Return (x, y) of the center of cell containing provided text 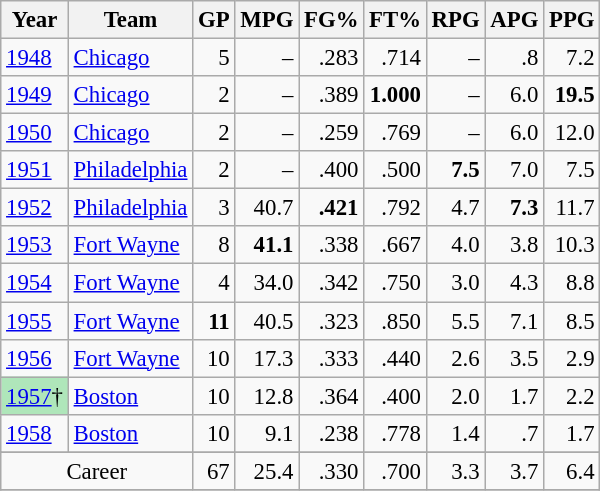
1951 (35, 170)
.330 (332, 471)
7.3 (514, 208)
.238 (332, 433)
4.0 (456, 245)
.769 (396, 133)
4 (214, 283)
1.000 (396, 95)
APG (514, 20)
.500 (396, 170)
2.2 (572, 396)
1953 (35, 245)
.364 (332, 396)
PPG (572, 20)
.342 (332, 283)
Career (97, 471)
1.4 (456, 433)
41.1 (267, 245)
3.0 (456, 283)
.7 (514, 433)
12.8 (267, 396)
FT% (396, 20)
8.8 (572, 283)
2.9 (572, 358)
.421 (332, 208)
9.1 (267, 433)
1954 (35, 283)
Team (130, 20)
2.6 (456, 358)
5 (214, 58)
4.7 (456, 208)
.333 (332, 358)
1949 (35, 95)
.792 (396, 208)
1948 (35, 58)
MPG (267, 20)
.850 (396, 321)
7.1 (514, 321)
40.7 (267, 208)
7.2 (572, 58)
.323 (332, 321)
3.3 (456, 471)
67 (214, 471)
.750 (396, 283)
8.5 (572, 321)
6.4 (572, 471)
17.3 (267, 358)
11.7 (572, 208)
40.5 (267, 321)
GP (214, 20)
19.5 (572, 95)
3.8 (514, 245)
7.0 (514, 170)
10.3 (572, 245)
.283 (332, 58)
3.7 (514, 471)
4.3 (514, 283)
1956 (35, 358)
.700 (396, 471)
.8 (514, 58)
1958 (35, 433)
.667 (396, 245)
1952 (35, 208)
11 (214, 321)
.714 (396, 58)
FG% (332, 20)
12.0 (572, 133)
.259 (332, 133)
34.0 (267, 283)
.389 (332, 95)
Year (35, 20)
1957† (35, 396)
1955 (35, 321)
.778 (396, 433)
1950 (35, 133)
.440 (396, 358)
2.0 (456, 396)
3.5 (514, 358)
5.5 (456, 321)
25.4 (267, 471)
.338 (332, 245)
RPG (456, 20)
8 (214, 245)
3 (214, 208)
